Locate the cell with the specified text and output its [x, y] center coordinate. 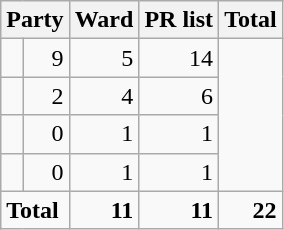
9 [46, 58]
6 [179, 96]
14 [179, 58]
Party [35, 20]
2 [46, 96]
22 [251, 210]
4 [104, 96]
5 [104, 58]
Ward [104, 20]
PR list [179, 20]
